Extract the [X, Y] coordinate from the center of the cell holding the provided text.  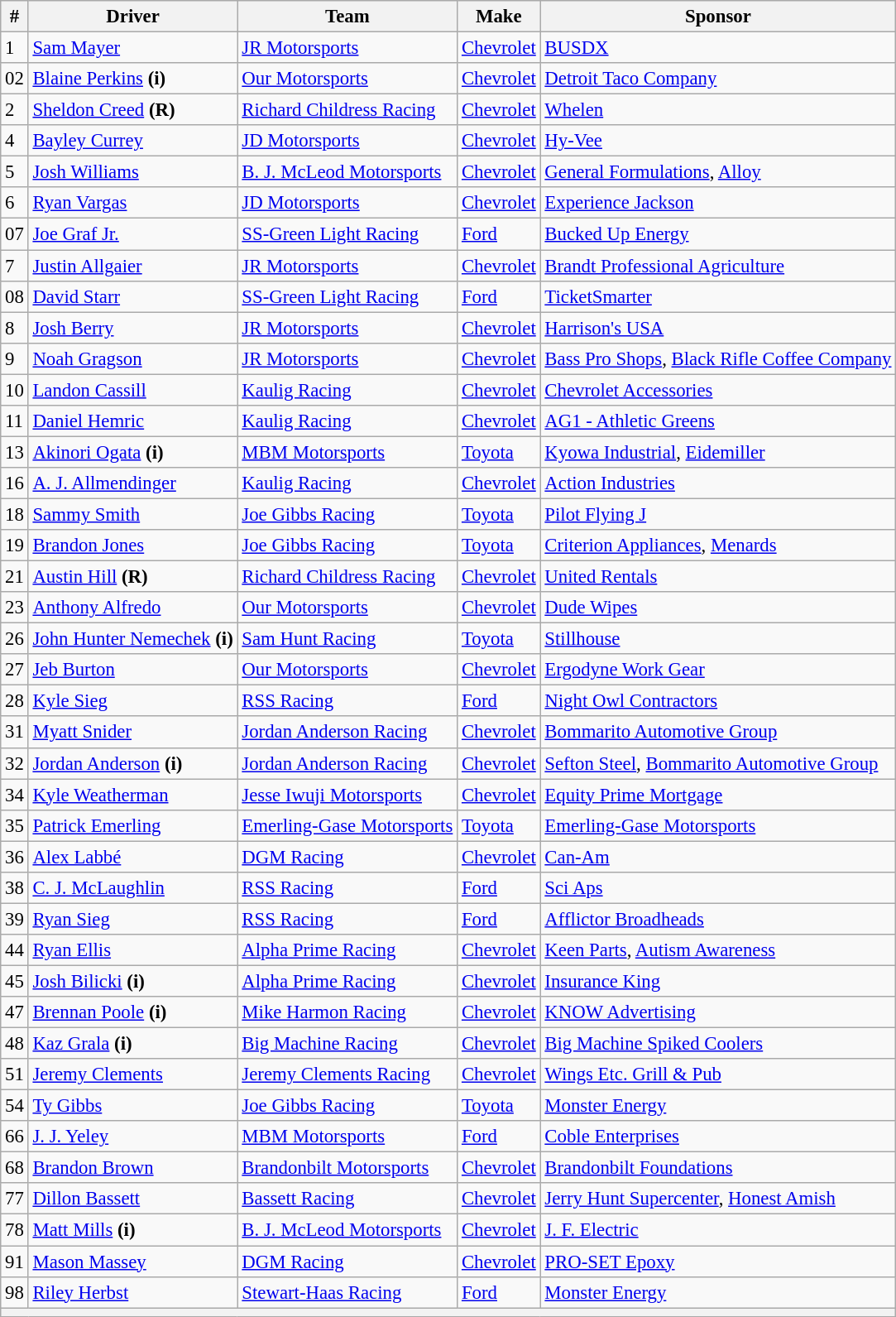
Pilot Flying J [718, 514]
J. J. Yeley [132, 1137]
11 [15, 421]
44 [15, 950]
27 [15, 670]
45 [15, 981]
Insurance King [718, 981]
BUSDX [718, 48]
Ergodyne Work Gear [718, 670]
21 [15, 577]
C. J. McLaughlin [132, 888]
Can-Am [718, 857]
Bayley Currey [132, 141]
Jordan Anderson (i) [132, 763]
Akinori Ogata (i) [132, 452]
Alex Labbé [132, 857]
Mason Massey [132, 1262]
Stillhouse [718, 639]
Ryan Sieg [132, 919]
19 [15, 546]
47 [15, 1012]
Wings Etc. Grill & Pub [718, 1074]
10 [15, 390]
Josh Williams [132, 172]
Make [499, 17]
Justin Allgaier [132, 266]
31 [15, 733]
4 [15, 141]
Sheldon Creed (R) [132, 110]
Night Owl Contractors [718, 701]
AG1 - Athletic Greens [718, 421]
Stewart-Haas Racing [347, 1292]
Brandon Brown [132, 1168]
Jesse Iwuji Motorsports [347, 795]
Patrick Emerling [132, 825]
32 [15, 763]
35 [15, 825]
34 [15, 795]
Josh Berry [132, 328]
United Rentals [718, 577]
Bassett Racing [347, 1199]
39 [15, 919]
28 [15, 701]
Sefton Steel, Bommarito Automotive Group [718, 763]
Myatt Snider [132, 733]
Bucked Up Energy [718, 234]
Ryan Ellis [132, 950]
Hy-Vee [718, 141]
Brandonbilt Motorsports [347, 1168]
13 [15, 452]
Joe Graf Jr. [132, 234]
Keen Parts, Autism Awareness [718, 950]
General Formulations, Alloy [718, 172]
Dillon Bassett [132, 1199]
26 [15, 639]
Jeremy Clements Racing [347, 1074]
Brandon Jones [132, 546]
Jerry Hunt Supercenter, Honest Amish [718, 1199]
KNOW Advertising [718, 1012]
Big Machine Racing [347, 1044]
Coble Enterprises [718, 1137]
J. F. Electric [718, 1230]
Matt Mills (i) [132, 1230]
Daniel Hemric [132, 421]
98 [15, 1292]
68 [15, 1168]
7 [15, 266]
Ty Gibbs [132, 1106]
Sammy Smith [132, 514]
Equity Prime Mortgage [718, 795]
Blaine Perkins (i) [132, 79]
78 [15, 1230]
48 [15, 1044]
Kaz Grala (i) [132, 1044]
Anthony Alfredo [132, 608]
Mike Harmon Racing [347, 1012]
07 [15, 234]
Kyle Weatherman [132, 795]
9 [15, 358]
Kyowa Industrial, Eidemiller [718, 452]
Whelen [718, 110]
Brandonbilt Foundations [718, 1168]
54 [15, 1106]
38 [15, 888]
John Hunter Nemechek (i) [132, 639]
Austin Hill (R) [132, 577]
51 [15, 1074]
Sponsor [718, 17]
Ryan Vargas [132, 203]
8 [15, 328]
Sci Aps [718, 888]
66 [15, 1137]
Detroit Taco Company [718, 79]
Brennan Poole (i) [132, 1012]
Experience Jackson [718, 203]
Action Industries [718, 483]
Team [347, 17]
Kyle Sieg [132, 701]
Josh Bilicki (i) [132, 981]
Noah Gragson [132, 358]
Harrison's USA [718, 328]
Landon Cassill [132, 390]
Bass Pro Shops, Black Rifle Coffee Company [718, 358]
1 [15, 48]
16 [15, 483]
6 [15, 203]
5 [15, 172]
2 [15, 110]
Big Machine Spiked Coolers [718, 1044]
Afflictor Broadheads [718, 919]
David Starr [132, 296]
23 [15, 608]
Sam Hunt Racing [347, 639]
Brandt Professional Agriculture [718, 266]
Sam Mayer [132, 48]
Riley Herbst [132, 1292]
Driver [132, 17]
# [15, 17]
Chevrolet Accessories [718, 390]
91 [15, 1262]
TicketSmarter [718, 296]
36 [15, 857]
Jeremy Clements [132, 1074]
PRO-SET Epoxy [718, 1262]
08 [15, 296]
Dude Wipes [718, 608]
02 [15, 79]
Jeb Burton [132, 670]
77 [15, 1199]
Bommarito Automotive Group [718, 733]
18 [15, 514]
A. J. Allmendinger [132, 483]
Criterion Appliances, Menards [718, 546]
